Scan for the cell matching the given text and deliver its (X, Y) coordinate at center. 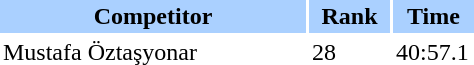
Time (434, 16)
Competitor (153, 16)
Rank (350, 16)
